Find where the given text appears and provide that cell's center as [x, y] coordinate. 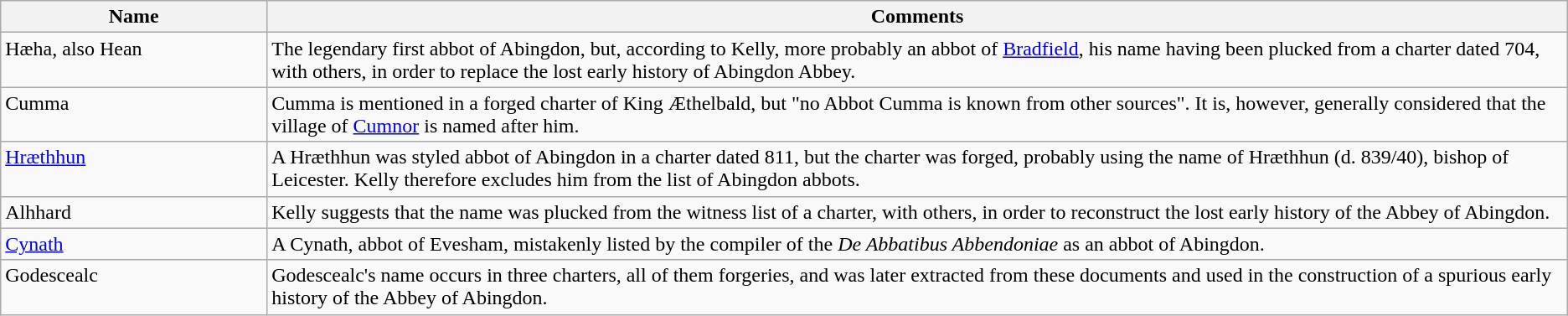
Comments [918, 17]
Hæha, also Hean [134, 60]
Godescealc [134, 287]
Cumma [134, 114]
Cynath [134, 244]
Name [134, 17]
Alhhard [134, 212]
A Cynath, abbot of Evesham, mistakenly listed by the compiler of the De Abbatibus Abbendoniae as an abbot of Abingdon. [918, 244]
Hræthhun [134, 169]
